Detect which cell encompasses the target text, then output its [X, Y] center coordinate. 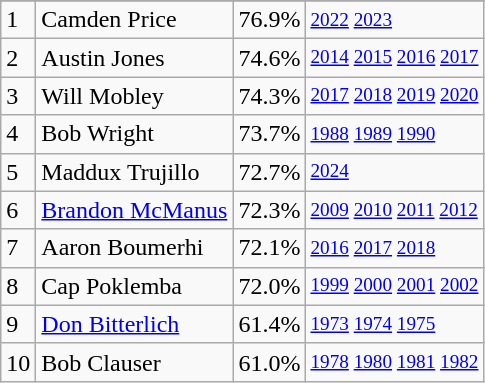
Cap Poklemba [134, 286]
2 [18, 58]
5 [18, 172]
Maddux Trujillo [134, 172]
2016 2017 2018 [394, 248]
9 [18, 324]
4 [18, 134]
2022 2023 [394, 20]
2014 2015 2016 2017 [394, 58]
61.0% [270, 362]
1978 1980 1981 1982 [394, 362]
Austin Jones [134, 58]
72.7% [270, 172]
Will Mobley [134, 96]
8 [18, 286]
1999 2000 2001 2002 [394, 286]
72.0% [270, 286]
72.1% [270, 248]
76.9% [270, 20]
3 [18, 96]
73.7% [270, 134]
Bob Wright [134, 134]
Camden Price [134, 20]
1973 1974 1975 [394, 324]
Brandon McManus [134, 210]
6 [18, 210]
Bob Clauser [134, 362]
61.4% [270, 324]
72.3% [270, 210]
2024 [394, 172]
74.6% [270, 58]
74.3% [270, 96]
Aaron Boumerhi [134, 248]
2017 2018 2019 2020 [394, 96]
2009 2010 2011 2012 [394, 210]
7 [18, 248]
10 [18, 362]
Don Bitterlich [134, 324]
1988 1989 1990 [394, 134]
1 [18, 20]
